Return (X, Y) of the center of cell containing provided text 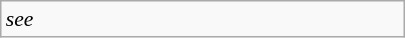
see (203, 19)
